Find where the given text appears and provide that cell's center as (X, Y) coordinate. 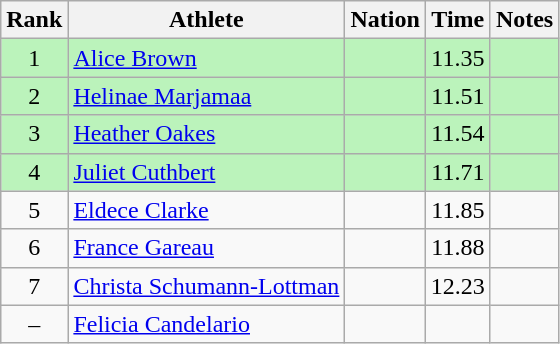
7 (34, 286)
4 (34, 172)
– (34, 324)
12.23 (458, 286)
6 (34, 248)
Heather Oakes (206, 134)
3 (34, 134)
11.71 (458, 172)
Time (458, 20)
2 (34, 96)
5 (34, 210)
11.54 (458, 134)
11.88 (458, 248)
Juliet Cuthbert (206, 172)
Nation (385, 20)
Christa Schumann-Lottman (206, 286)
11.35 (458, 58)
11.85 (458, 210)
11.51 (458, 96)
1 (34, 58)
Rank (34, 20)
France Gareau (206, 248)
Helinae Marjamaa (206, 96)
Eldece Clarke (206, 210)
Athlete (206, 20)
Felicia Candelario (206, 324)
Notes (524, 20)
Alice Brown (206, 58)
